Pinpoint the cell where the given text exists, returning its [x, y] midpoint coordinate. 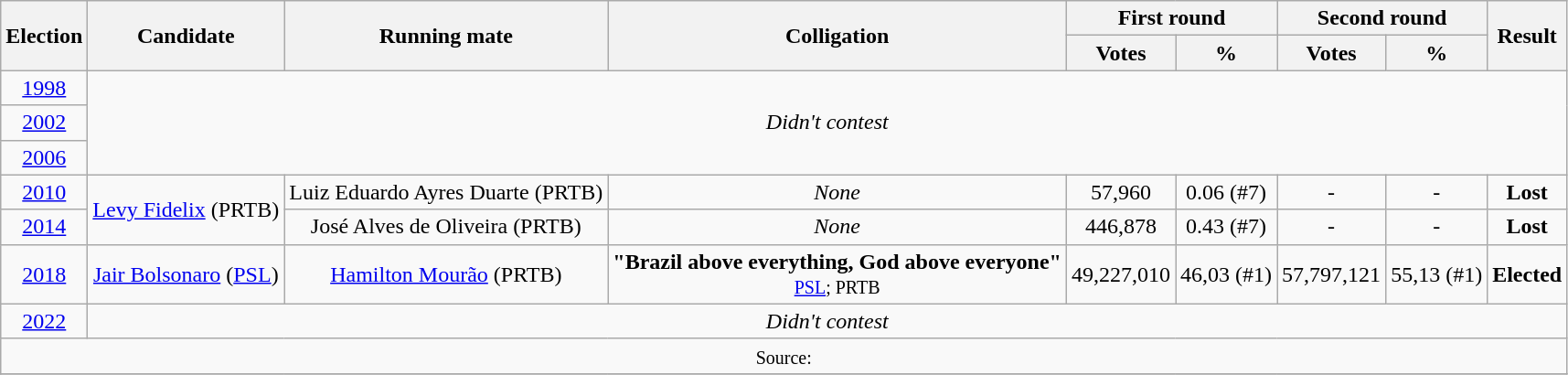
Candidate [187, 36]
1998 [44, 88]
Running mate [446, 36]
Hamilton Mourão (PRTB) [446, 274]
0.43 (#7) [1227, 227]
Election [44, 36]
José Alves de Oliveira (PRTB) [446, 227]
Source: [784, 356]
Result [1527, 36]
46,03 (#1) [1227, 274]
0.06 (#7) [1227, 192]
Luiz Eduardo Ayres Duarte (PRTB) [446, 192]
Second round [1382, 18]
2010 [44, 192]
Elected [1527, 274]
2014 [44, 227]
Jair Bolsonaro (PSL) [187, 274]
49,227,010 [1121, 274]
"Brazil above everything, God above everyone"PSL; PRTB [837, 274]
57,797,121 [1331, 274]
2018 [44, 274]
First round [1171, 18]
Colligation [837, 36]
2022 [44, 321]
Levy Fidelix (PRTB) [187, 209]
57,960 [1121, 192]
2006 [44, 157]
55,13 (#1) [1437, 274]
446,878 [1121, 227]
2002 [44, 123]
